Return [x, y] of the center of cell containing provided text 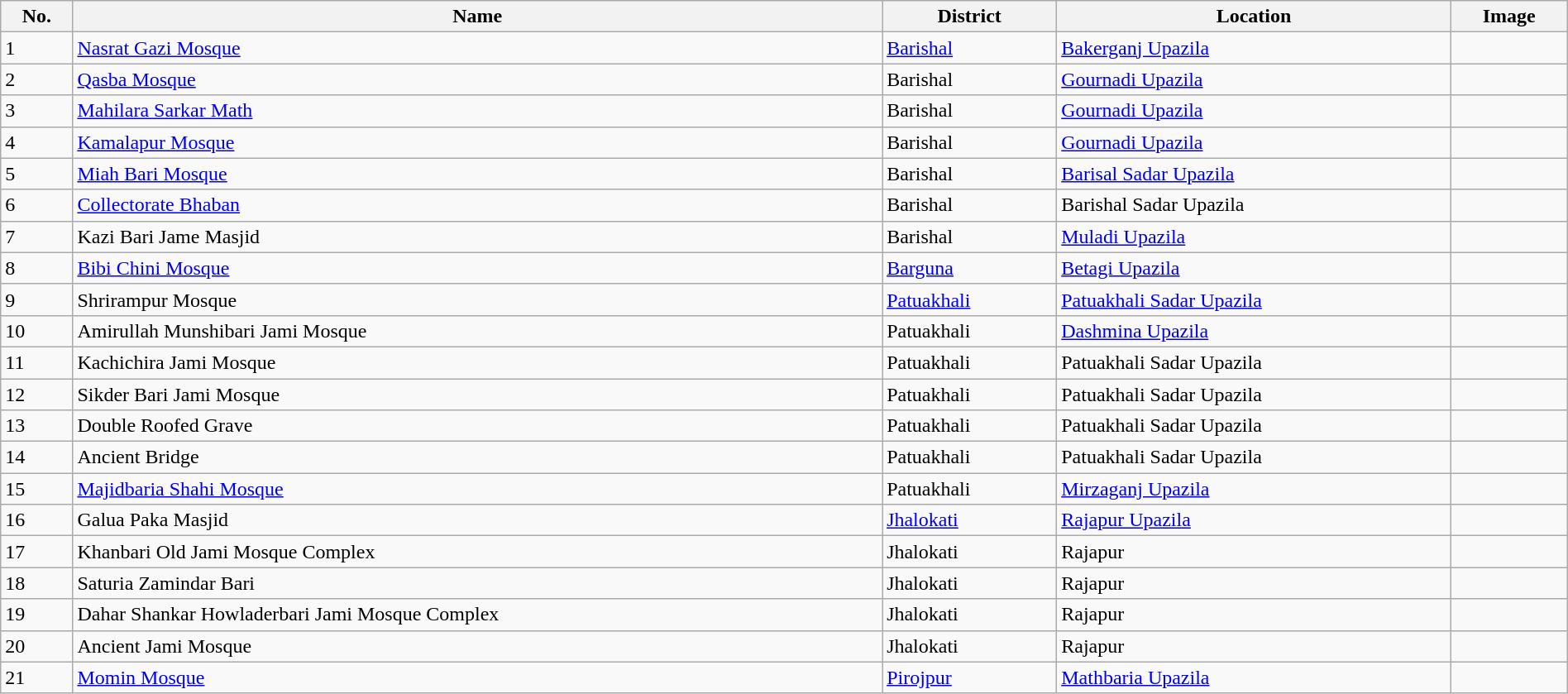
Mirzaganj Upazila [1254, 489]
4 [36, 142]
7 [36, 237]
Muladi Upazila [1254, 237]
Mathbaria Upazila [1254, 677]
6 [36, 205]
Collectorate Bhaban [478, 205]
No. [36, 17]
Name [478, 17]
Majidbaria Shahi Mosque [478, 489]
2 [36, 79]
Saturia Zamindar Bari [478, 583]
11 [36, 362]
Ancient Bridge [478, 457]
15 [36, 489]
Pirojpur [969, 677]
Kamalapur Mosque [478, 142]
14 [36, 457]
Barishal Sadar Upazila [1254, 205]
Rajapur Upazila [1254, 520]
Galua Paka Masjid [478, 520]
17 [36, 552]
21 [36, 677]
20 [36, 646]
Shrirampur Mosque [478, 299]
Bibi Chini Mosque [478, 268]
Khanbari Old Jami Mosque Complex [478, 552]
12 [36, 395]
Qasba Mosque [478, 79]
Miah Bari Mosque [478, 174]
Barguna [969, 268]
Momin Mosque [478, 677]
10 [36, 331]
Nasrat Gazi Mosque [478, 48]
Barisal Sadar Upazila [1254, 174]
9 [36, 299]
16 [36, 520]
District [969, 17]
5 [36, 174]
Mahilara Sarkar Math [478, 111]
3 [36, 111]
Double Roofed Grave [478, 426]
Sikder Bari Jami Mosque [478, 395]
1 [36, 48]
Ancient Jami Mosque [478, 646]
Amirullah Munshibari Jami Mosque [478, 331]
Kazi Bari Jame Masjid [478, 237]
Betagi Upazila [1254, 268]
18 [36, 583]
Kachichira Jami Mosque [478, 362]
Bakerganj Upazila [1254, 48]
8 [36, 268]
Dahar Shankar Howladerbari Jami Mosque Complex [478, 615]
Image [1508, 17]
Location [1254, 17]
13 [36, 426]
19 [36, 615]
Dashmina Upazila [1254, 331]
